Search for the cell housing the specified text and yield its [x, y] center coordinate. 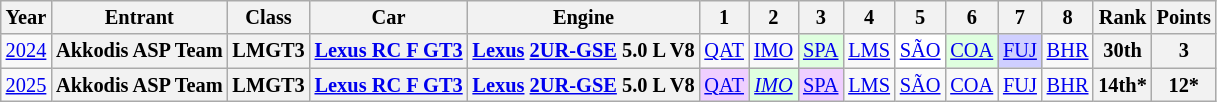
1 [724, 17]
7 [1020, 17]
30th [1122, 51]
Engine [584, 17]
2 [774, 17]
Class [268, 17]
Points [1184, 17]
4 [869, 17]
2024 [26, 51]
Car [389, 17]
5 [920, 17]
6 [972, 17]
14th* [1122, 85]
8 [1068, 17]
Year [26, 17]
12* [1184, 85]
Rank [1122, 17]
2025 [26, 85]
Entrant [139, 17]
